Find where the given text appears and provide that cell's center as (x, y) coordinate. 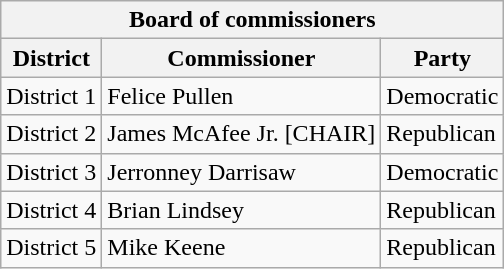
Mike Keene (242, 248)
Brian Lindsey (242, 210)
District 5 (52, 248)
Commissioner (242, 58)
District (52, 58)
District 2 (52, 134)
District 1 (52, 96)
District 4 (52, 210)
James McAfee Jr. [CHAIR] (242, 134)
Party (442, 58)
Jerronney Darrisaw (242, 172)
Board of commissioners (252, 20)
District 3 (52, 172)
Felice Pullen (242, 96)
